Identify which cell holds the provided text, then report its [X, Y] central coordinate. 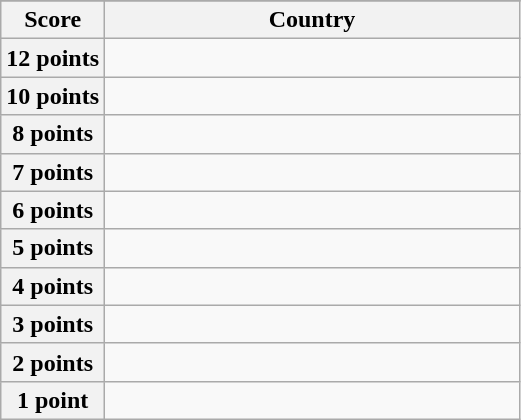
8 points [53, 134]
4 points [53, 286]
Score [53, 20]
2 points [53, 362]
Country [312, 20]
3 points [53, 324]
6 points [53, 210]
5 points [53, 248]
7 points [53, 172]
10 points [53, 96]
1 point [53, 400]
12 points [53, 58]
